For the text-containing cell, return its midpoint in (X, Y) coordinate format. 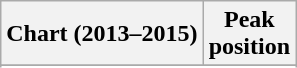
Peakposition (249, 34)
Chart (2013–2015) (102, 34)
